Identify which cell holds the provided text, then report its (x, y) central coordinate. 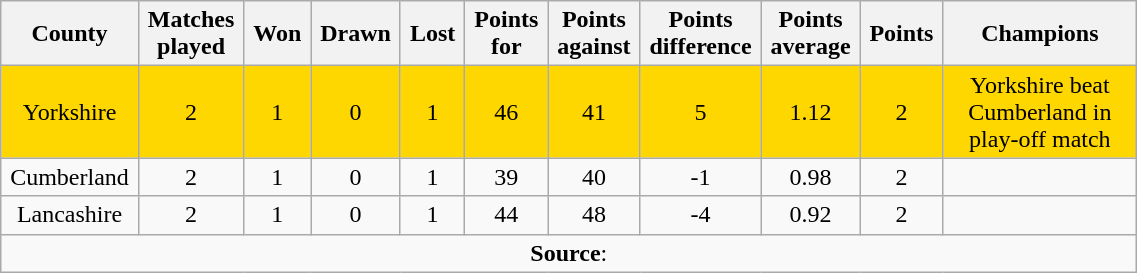
Points against (594, 34)
Champions (1040, 34)
0.98 (810, 177)
1.12 (810, 112)
Matches played (191, 34)
Points average (810, 34)
County (70, 34)
Points for (506, 34)
Yorkshire beat Cumberland in play-off match (1040, 112)
Lost (432, 34)
Source: (569, 253)
46 (506, 112)
-1 (700, 177)
Won (278, 34)
Yorkshire (70, 112)
40 (594, 177)
Points difference (700, 34)
Lancashire (70, 215)
41 (594, 112)
0.92 (810, 215)
Cumberland (70, 177)
39 (506, 177)
Drawn (356, 34)
5 (700, 112)
44 (506, 215)
-4 (700, 215)
Points (902, 34)
48 (594, 215)
